Pinpoint the cell where the given text exists, returning its (x, y) midpoint coordinate. 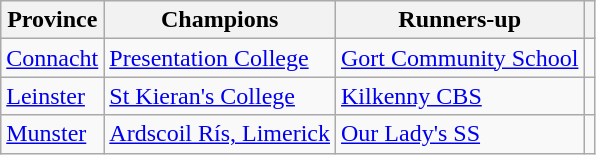
Champions (220, 20)
Ardscoil Rís, Limerick (220, 134)
St Kieran's College (220, 96)
Gort Community School (460, 58)
Leinster (52, 96)
Connacht (52, 58)
Province (52, 20)
Munster (52, 134)
Kilkenny CBS (460, 96)
Runners-up (460, 20)
Our Lady's SS (460, 134)
Presentation College (220, 58)
